Capture the cell that displays the provided text and extract its (X, Y) central coordinate. 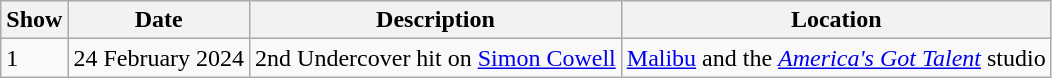
2nd Undercover hit on Simon Cowell (436, 58)
Description (436, 20)
1 (34, 58)
24 February 2024 (159, 58)
Malibu and the America's Got Talent studio (836, 58)
Location (836, 20)
Show (34, 20)
Date (159, 20)
